For the text-containing cell, return its midpoint in [X, Y] coordinate format. 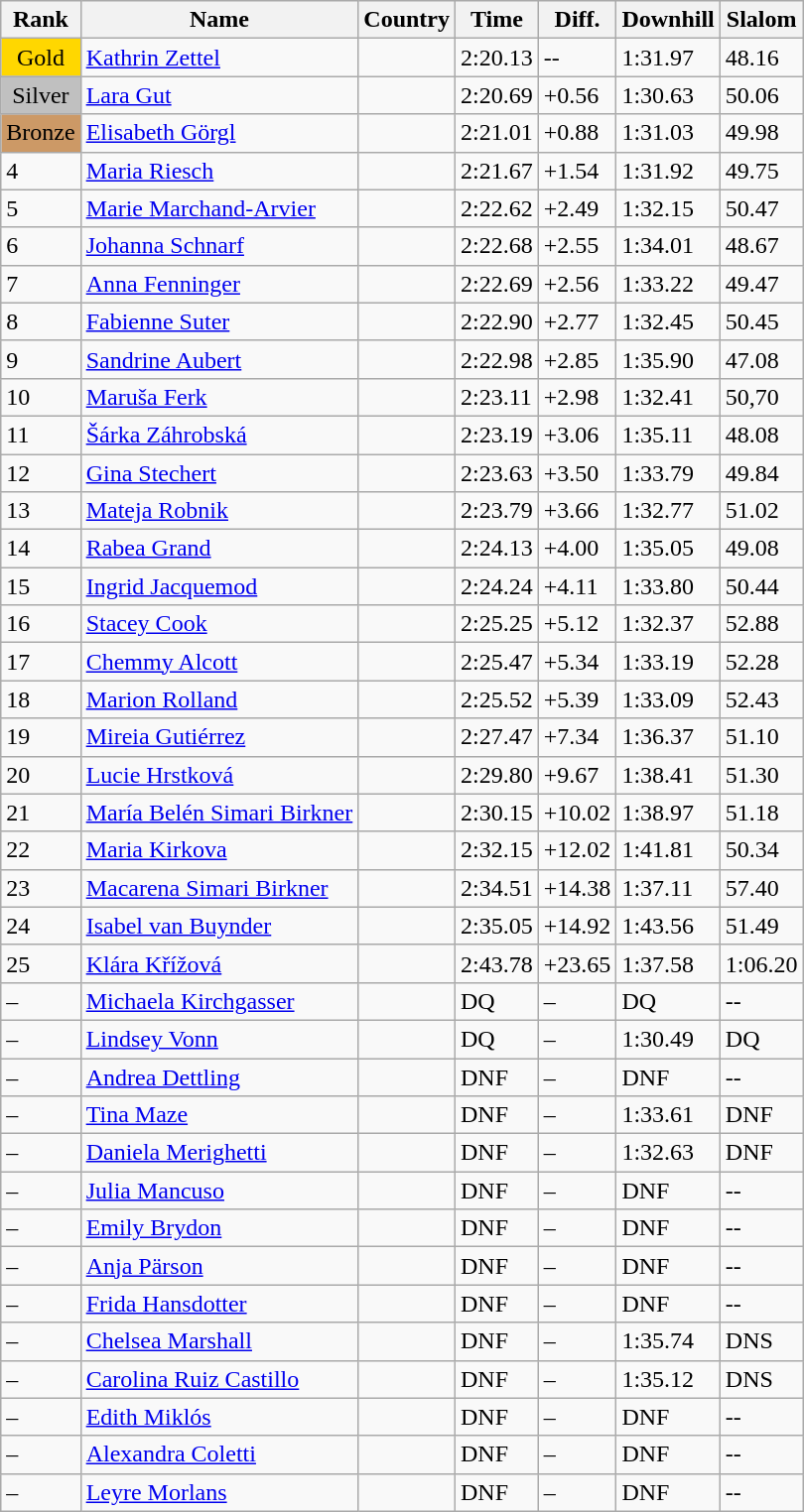
2:23.11 [497, 397]
+2.98 [578, 397]
22 [41, 850]
2:22.98 [497, 359]
1:32.37 [668, 624]
+5.12 [578, 624]
12 [41, 473]
+10.02 [578, 813]
1:06.20 [761, 963]
48.67 [761, 246]
49.75 [761, 171]
51.49 [761, 926]
Mateja Robnik [219, 511]
2:21.67 [497, 171]
Klára Křížová [219, 963]
Silver [41, 95]
Frida Hansdotter [219, 1304]
2:25.25 [497, 624]
2:29.80 [497, 775]
2:27.47 [497, 737]
Name [219, 20]
1:31.97 [668, 58]
+9.67 [578, 775]
23 [41, 888]
1:33.19 [668, 662]
2:22.62 [497, 208]
Daniela Merighetti [219, 1153]
Country [407, 20]
Time [497, 20]
2:34.51 [497, 888]
Emily Brydon [219, 1228]
+7.34 [578, 737]
2:35.05 [497, 926]
24 [41, 926]
Chemmy Alcott [219, 662]
+4.00 [578, 549]
52.28 [761, 662]
49.08 [761, 549]
1:33.22 [668, 284]
Marion Rolland [219, 699]
19 [41, 737]
Maruša Ferk [219, 397]
2:23.63 [497, 473]
Edith Miklós [219, 1417]
+0.56 [578, 95]
Lucie Hrstková [219, 775]
Gina Stechert [219, 473]
+14.92 [578, 926]
1:35.05 [668, 549]
49.98 [761, 133]
+2.49 [578, 208]
1:43.56 [668, 926]
Chelsea Marshall [219, 1341]
Diff. [578, 20]
51.18 [761, 813]
1:35.12 [668, 1379]
Stacey Cook [219, 624]
57.40 [761, 888]
48.08 [761, 435]
+14.38 [578, 888]
2:22.90 [497, 321]
2:25.47 [497, 662]
Downhill [668, 20]
Kathrin Zettel [219, 58]
+5.39 [578, 699]
16 [41, 624]
Ingrid Jacquemod [219, 586]
5 [41, 208]
Lara Gut [219, 95]
51.30 [761, 775]
48.16 [761, 58]
1:33.80 [668, 586]
Anna Fenninger [219, 284]
1:32.63 [668, 1153]
+12.02 [578, 850]
1:33.61 [668, 1115]
7 [41, 284]
Leyre Morlans [219, 1492]
Macarena Simari Birkner [219, 888]
1:37.11 [668, 888]
2:32.15 [497, 850]
+2.85 [578, 359]
1:31.03 [668, 133]
1:32.15 [668, 208]
10 [41, 397]
+3.50 [578, 473]
2:21.01 [497, 133]
1:30.49 [668, 1039]
Michaela Kirchgasser [219, 1001]
49.84 [761, 473]
1:32.77 [668, 511]
2:43.78 [497, 963]
+1.54 [578, 171]
1:34.01 [668, 246]
Mireia Gutiérrez [219, 737]
+3.66 [578, 511]
11 [41, 435]
47.08 [761, 359]
Maria Riesch [219, 171]
2:24.13 [497, 549]
21 [41, 813]
+3.06 [578, 435]
15 [41, 586]
50.06 [761, 95]
4 [41, 171]
Rank [41, 20]
Alexandra Coletti [219, 1454]
17 [41, 662]
Bronze [41, 133]
1:38.97 [668, 813]
Maria Kirkova [219, 850]
25 [41, 963]
+4.11 [578, 586]
1:38.41 [668, 775]
Isabel van Buynder [219, 926]
2:20.69 [497, 95]
13 [41, 511]
+2.56 [578, 284]
14 [41, 549]
52.43 [761, 699]
2:25.52 [497, 699]
2:23.79 [497, 511]
1:41.81 [668, 850]
Sandrine Aubert [219, 359]
6 [41, 246]
1:33.09 [668, 699]
2:22.69 [497, 284]
1:33.79 [668, 473]
50.47 [761, 208]
8 [41, 321]
Julia Mancuso [219, 1191]
María Belén Simari Birkner [219, 813]
Fabienne Suter [219, 321]
2:23.19 [497, 435]
Marie Marchand-Arvier [219, 208]
50.45 [761, 321]
50.44 [761, 586]
2:20.13 [497, 58]
1:32.45 [668, 321]
1:35.11 [668, 435]
2:22.68 [497, 246]
+2.55 [578, 246]
Lindsey Vonn [219, 1039]
Andrea Dettling [219, 1076]
1:35.74 [668, 1341]
51.10 [761, 737]
+5.34 [578, 662]
Gold [41, 58]
Anja Pärson [219, 1266]
50,70 [761, 397]
18 [41, 699]
+23.65 [578, 963]
9 [41, 359]
1:32.41 [668, 397]
1:30.63 [668, 95]
1:37.58 [668, 963]
1:36.37 [668, 737]
51.02 [761, 511]
52.88 [761, 624]
Elisabeth Görgl [219, 133]
49.47 [761, 284]
+2.77 [578, 321]
Rabea Grand [219, 549]
2:30.15 [497, 813]
+0.88 [578, 133]
Šárka Záhrobská [219, 435]
1:31.92 [668, 171]
Slalom [761, 20]
20 [41, 775]
Tina Maze [219, 1115]
1:35.90 [668, 359]
2:24.24 [497, 586]
Carolina Ruiz Castillo [219, 1379]
50.34 [761, 850]
Johanna Schnarf [219, 246]
